Output the (X, Y) coordinate of the center of the cell containing the given text.  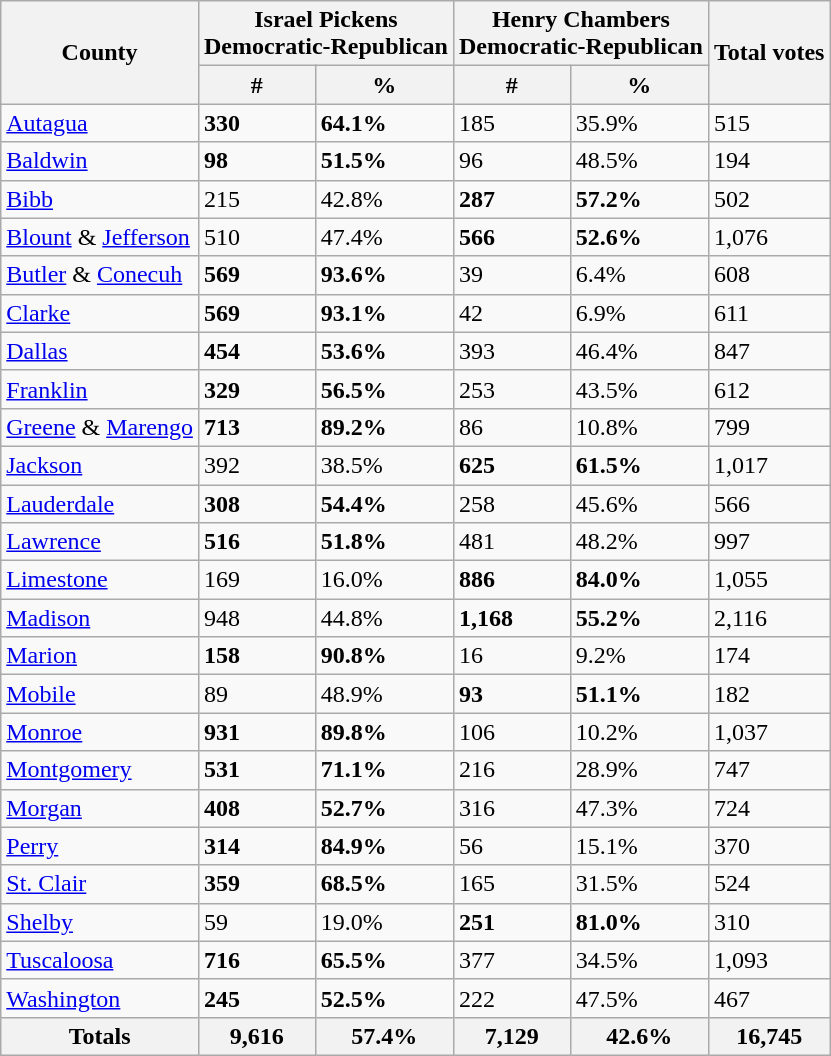
253 (512, 389)
Tuscaloosa (100, 960)
222 (512, 998)
408 (256, 808)
42.6% (639, 1036)
608 (769, 275)
182 (769, 694)
308 (256, 503)
Baldwin (100, 161)
42 (512, 313)
84.9% (384, 846)
329 (256, 389)
43.5% (639, 389)
Perry (100, 846)
377 (512, 960)
Bibb (100, 199)
330 (256, 123)
81.0% (639, 922)
6.9% (639, 313)
Butler & Conecuh (100, 275)
34.5% (639, 960)
185 (512, 123)
1,093 (769, 960)
56 (512, 846)
531 (256, 770)
39 (512, 275)
61.5% (639, 465)
Blount & Jefferson (100, 237)
47.5% (639, 998)
10.8% (639, 427)
Totals (100, 1036)
611 (769, 313)
370 (769, 846)
314 (256, 846)
89.2% (384, 427)
747 (769, 770)
Jackson (100, 465)
48.2% (639, 542)
158 (256, 656)
245 (256, 998)
997 (769, 542)
Israel PickensDemocratic-Republican (326, 34)
524 (769, 884)
31.5% (639, 884)
86 (512, 427)
Mobile (100, 694)
42.8% (384, 199)
106 (512, 732)
392 (256, 465)
County (100, 52)
Montgomery (100, 770)
716 (256, 960)
57.2% (639, 199)
Washington (100, 998)
54.4% (384, 503)
Madison (100, 618)
Marion (100, 656)
Morgan (100, 808)
931 (256, 732)
1,017 (769, 465)
96 (512, 161)
174 (769, 656)
53.6% (384, 351)
612 (769, 389)
454 (256, 351)
15.1% (639, 846)
310 (769, 922)
47.3% (639, 808)
93 (512, 694)
48.9% (384, 694)
51.8% (384, 542)
47.4% (384, 237)
502 (769, 199)
52.7% (384, 808)
481 (512, 542)
Shelby (100, 922)
316 (512, 808)
6.4% (639, 275)
48.5% (639, 161)
625 (512, 465)
216 (512, 770)
93.1% (384, 313)
9.2% (639, 656)
359 (256, 884)
84.0% (639, 580)
90.8% (384, 656)
713 (256, 427)
Limestone (100, 580)
55.2% (639, 618)
38.5% (384, 465)
948 (256, 618)
724 (769, 808)
799 (769, 427)
35.9% (639, 123)
194 (769, 161)
89.8% (384, 732)
467 (769, 998)
Greene & Marengo (100, 427)
57.4% (384, 1036)
98 (256, 161)
215 (256, 199)
7,129 (512, 1036)
Dallas (100, 351)
71.1% (384, 770)
65.5% (384, 960)
28.9% (639, 770)
Autagua (100, 123)
56.5% (384, 389)
89 (256, 694)
16 (512, 656)
Franklin (100, 389)
16,745 (769, 1036)
287 (512, 199)
Clarke (100, 313)
516 (256, 542)
258 (512, 503)
251 (512, 922)
510 (256, 237)
1,037 (769, 732)
46.4% (639, 351)
886 (512, 580)
2,116 (769, 618)
19.0% (384, 922)
9,616 (256, 1036)
51.5% (384, 161)
1,168 (512, 618)
1,076 (769, 237)
1,055 (769, 580)
52.5% (384, 998)
16.0% (384, 580)
45.6% (639, 503)
Total votes (769, 52)
10.2% (639, 732)
93.6% (384, 275)
52.6% (639, 237)
44.8% (384, 618)
59 (256, 922)
515 (769, 123)
64.1% (384, 123)
393 (512, 351)
Monroe (100, 732)
Lawrence (100, 542)
169 (256, 580)
51.1% (639, 694)
165 (512, 884)
St. Clair (100, 884)
847 (769, 351)
68.5% (384, 884)
Lauderdale (100, 503)
Henry ChambersDemocratic-Republican (580, 34)
